Search for the cell housing the specified text and yield its (x, y) center coordinate. 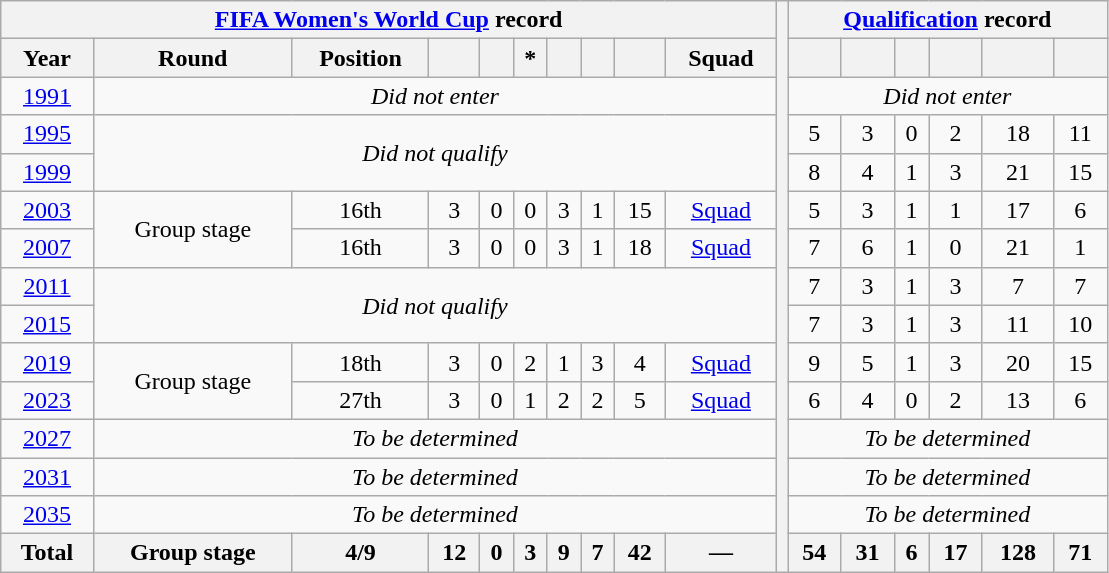
1999 (48, 172)
2023 (48, 400)
18th (360, 362)
Qualification record (948, 20)
54 (814, 553)
2027 (48, 438)
2011 (48, 286)
FIFA Women's World Cup record (389, 20)
8 (814, 172)
12 (454, 553)
2007 (48, 248)
Year (48, 58)
128 (1018, 553)
4/9 (360, 553)
1991 (48, 96)
* (530, 58)
2031 (48, 477)
Position (360, 58)
2003 (48, 210)
10 (1080, 324)
2035 (48, 515)
1995 (48, 134)
20 (1018, 362)
2015 (48, 324)
71 (1080, 553)
27th (360, 400)
2019 (48, 362)
42 (640, 553)
13 (1018, 400)
Total (48, 553)
Round (192, 58)
— (720, 553)
31 (868, 553)
